Return (x, y) of the center of cell containing provided text 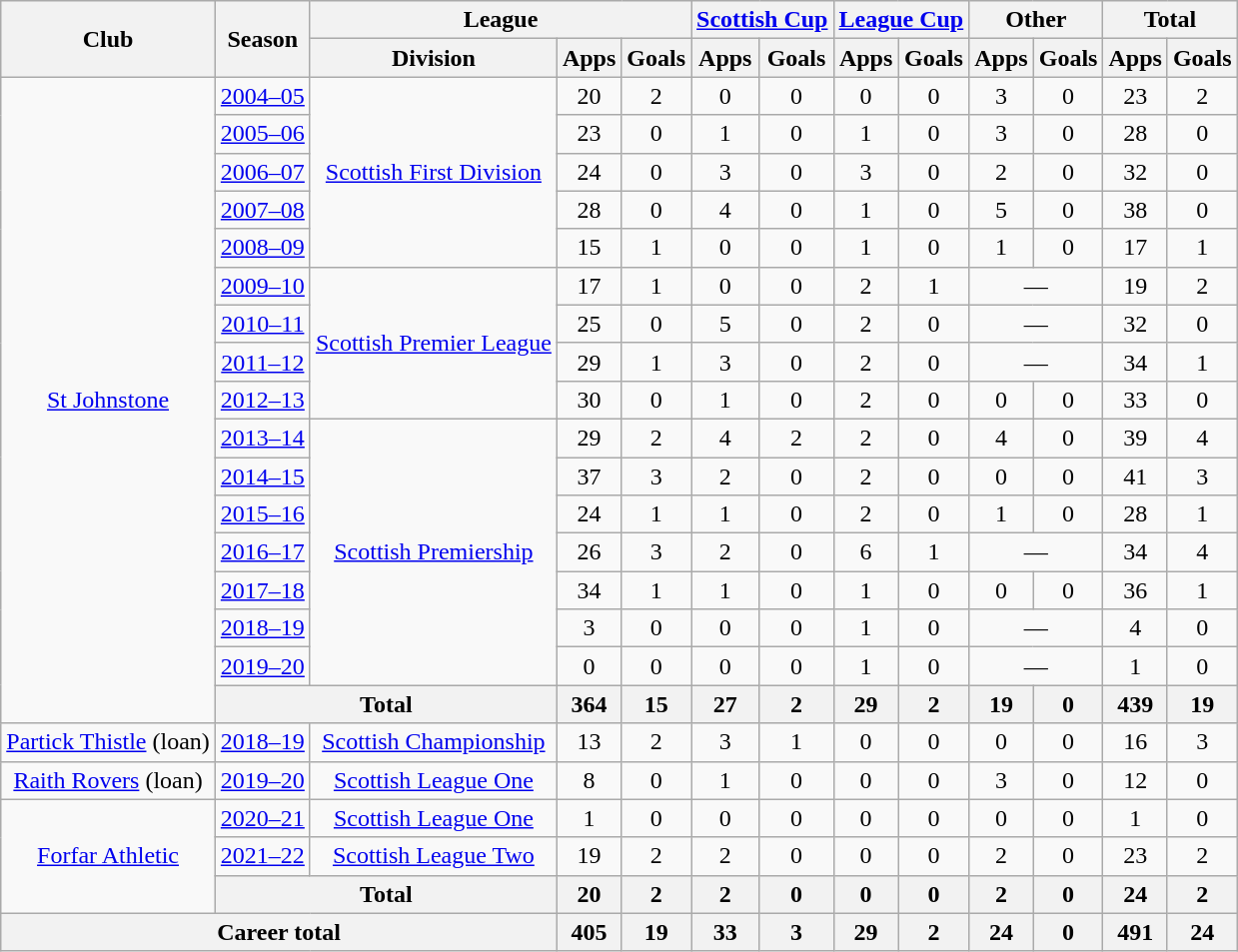
27 (725, 704)
Scottish Cup (762, 20)
Forfar Athletic (108, 856)
37 (589, 476)
Scottish Premiership (434, 551)
2004–05 (262, 96)
41 (1135, 476)
Club (108, 39)
39 (1135, 438)
Scottish First Division (434, 172)
Season (262, 39)
2016–17 (262, 552)
League Cup (901, 20)
St Johnstone (108, 400)
38 (1135, 210)
2007–08 (262, 210)
30 (589, 400)
Scottish Championship (434, 742)
Partick Thistle (loan) (108, 742)
Scottish Premier League (434, 343)
491 (1135, 932)
364 (589, 704)
2010–11 (262, 324)
2006–07 (262, 172)
439 (1135, 704)
16 (1135, 742)
26 (589, 552)
2021–22 (262, 856)
2020–21 (262, 818)
13 (589, 742)
2013–14 (262, 438)
2009–10 (262, 286)
405 (589, 932)
League (500, 20)
12 (1135, 780)
Other (1036, 20)
36 (1135, 590)
25 (589, 324)
Scottish League Two (434, 856)
Career total (280, 932)
Raith Rovers (loan) (108, 780)
2005–06 (262, 134)
6 (865, 552)
2012–13 (262, 400)
2017–18 (262, 590)
2014–15 (262, 476)
2011–12 (262, 362)
2015–16 (262, 514)
2008–09 (262, 248)
8 (589, 780)
Division (434, 58)
